Locate the cell with the specified text and output its (x, y) center coordinate. 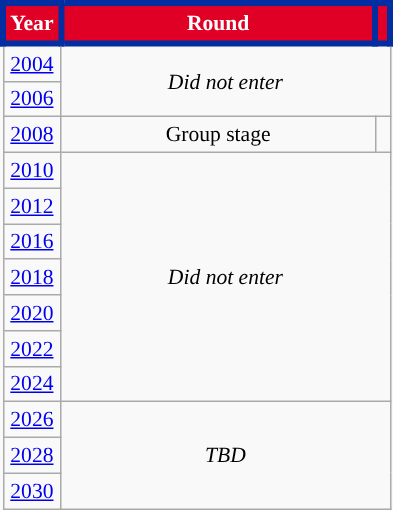
2030 (32, 491)
2022 (32, 349)
Round (218, 23)
Year (32, 23)
2008 (32, 135)
2028 (32, 456)
2004 (32, 63)
Group stage (218, 135)
2012 (32, 206)
2010 (32, 171)
2006 (32, 99)
2024 (32, 384)
2026 (32, 420)
2016 (32, 242)
TBD (226, 456)
2020 (32, 313)
2018 (32, 278)
